Find where the given text appears and provide that cell's center as (x, y) coordinate. 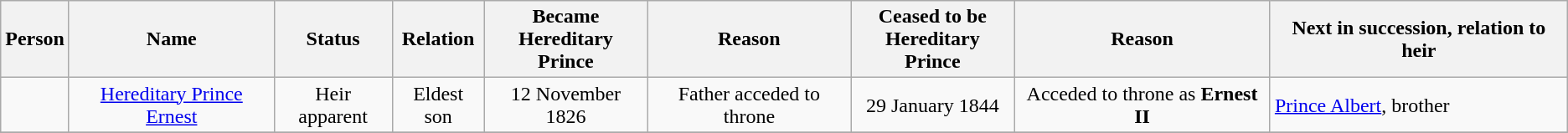
12 November 1826 (566, 105)
BecameHereditary Prince (566, 39)
Hereditary Prince Ernest (171, 105)
Father acceded to throne (749, 105)
Heir apparent (333, 105)
Prince Albert, brother (1419, 105)
Status (333, 39)
29 January 1844 (933, 105)
Person (35, 39)
Ceased to beHereditary Prince (933, 39)
Next in succession, relation to heir (1419, 39)
Name (171, 39)
Eldest son (438, 105)
Acceded to throne as Ernest II (1142, 105)
Relation (438, 39)
